Detect which cell encompasses the target text, then output its (X, Y) center coordinate. 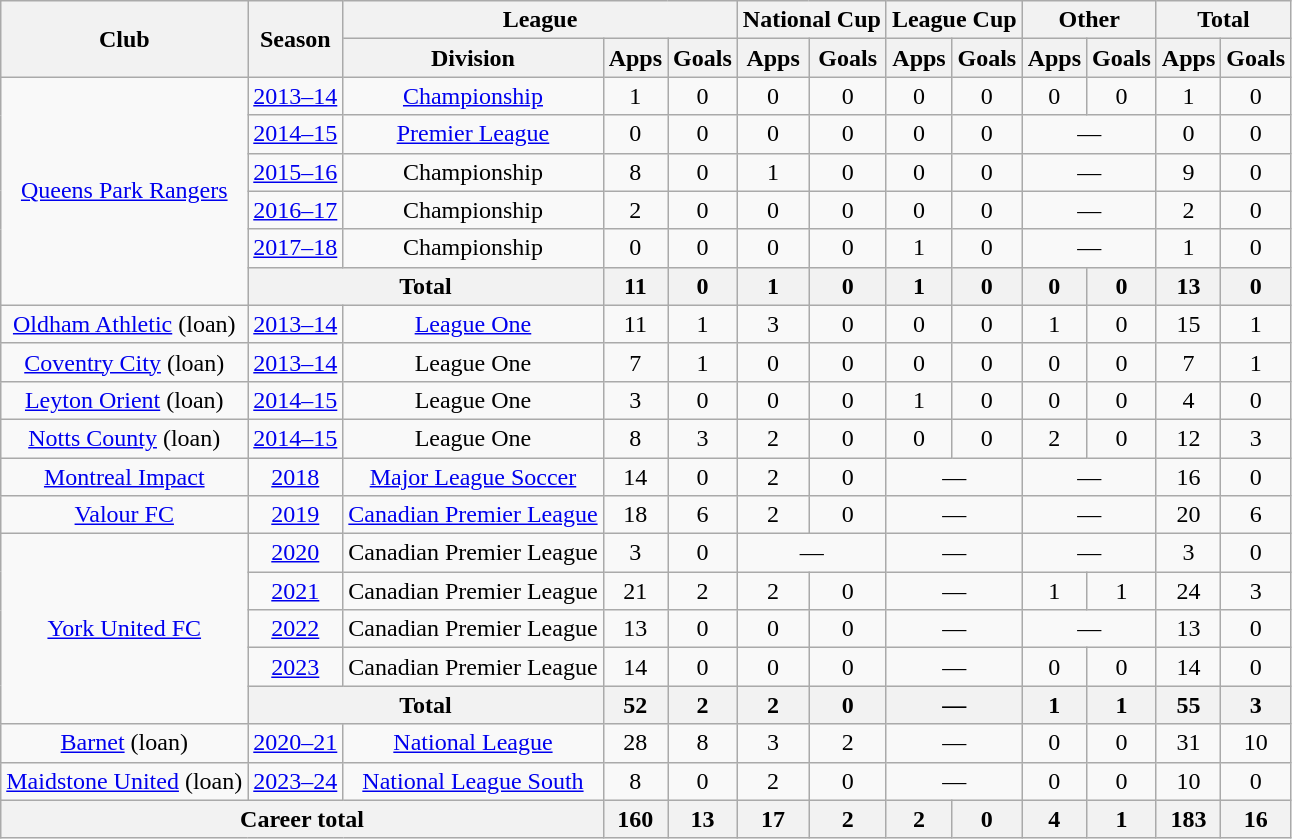
2019 (296, 515)
Valour FC (124, 515)
National Cup (812, 20)
24 (1188, 591)
Season (296, 39)
2015–16 (296, 172)
Oldham Athletic (loan) (124, 324)
31 (1188, 743)
55 (1188, 705)
21 (635, 591)
160 (635, 819)
Major League Soccer (473, 477)
Coventry City (loan) (124, 362)
Club (124, 39)
2023 (296, 667)
League Cup (954, 20)
2018 (296, 477)
Montreal Impact (124, 477)
Maidstone United (loan) (124, 781)
Barnet (loan) (124, 743)
Queens Park Rangers (124, 191)
2020–21 (296, 743)
15 (1188, 324)
National League (473, 743)
52 (635, 705)
2022 (296, 629)
2021 (296, 591)
18 (635, 515)
Leyton Orient (loan) (124, 400)
9 (1188, 172)
17 (773, 819)
Premier League (473, 134)
York United FC (124, 629)
2020 (296, 553)
28 (635, 743)
12 (1188, 438)
2017–18 (296, 248)
League (540, 20)
Notts County (loan) (124, 438)
National League South (473, 781)
2016–17 (296, 210)
2023–24 (296, 781)
Career total (302, 819)
Other (1089, 20)
Division (473, 58)
20 (1188, 515)
183 (1188, 819)
